Locate the cell with the specified text and output its (X, Y) center coordinate. 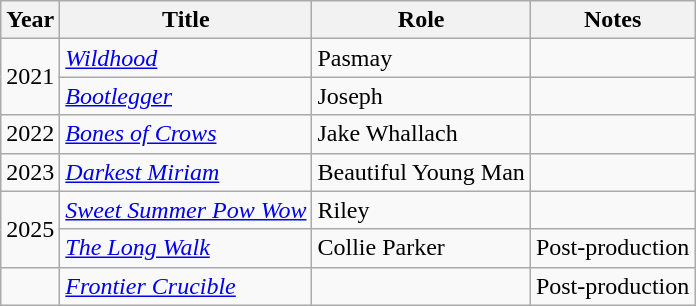
Jake Whallach (421, 134)
Collie Parker (421, 248)
Joseph (421, 96)
Wildhood (186, 58)
Darkest Miriam (186, 172)
Title (186, 20)
2022 (30, 134)
Frontier Crucible (186, 286)
Bootlegger (186, 96)
Beautiful Young Man (421, 172)
Role (421, 20)
Pasmay (421, 58)
Riley (421, 210)
2025 (30, 229)
Bones of Crows (186, 134)
Year (30, 20)
The Long Walk (186, 248)
Notes (612, 20)
Sweet Summer Pow Wow (186, 210)
2021 (30, 77)
2023 (30, 172)
